Scan for the cell matching the given text and deliver its (X, Y) coordinate at center. 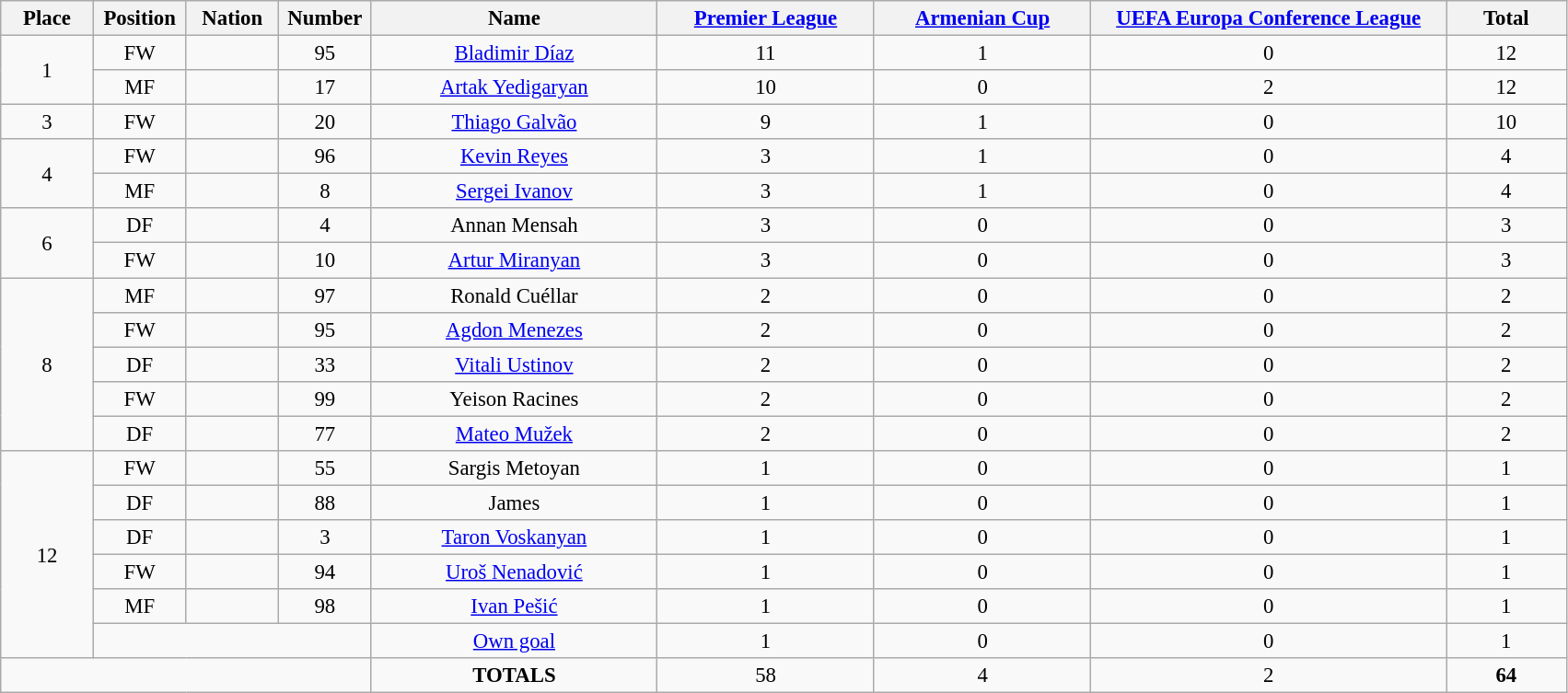
20 (326, 122)
97 (326, 295)
Position (140, 18)
Yeison Racines (514, 398)
Mateo Mužek (514, 433)
Number (326, 18)
Uroš Nenadović (514, 572)
Sergei Ivanov (514, 191)
Armenian Cup (982, 18)
17 (326, 87)
Bladimir Díaz (514, 53)
TOTALS (514, 676)
Taron Voskanyan (514, 537)
99 (326, 398)
64 (1506, 676)
88 (326, 502)
Artak Yedigaryan (514, 87)
6 (48, 243)
Ivan Pešić (514, 606)
33 (326, 364)
Nation (232, 18)
Sargis Metoyan (514, 468)
Kevin Reyes (514, 156)
94 (326, 572)
Name (514, 18)
Premier League (766, 18)
Annan Mensah (514, 225)
Agdon Menezes (514, 329)
UEFA Europa Conference League (1269, 18)
77 (326, 433)
Place (48, 18)
11 (766, 53)
Own goal (514, 641)
Vitali Ustinov (514, 364)
55 (326, 468)
James (514, 502)
Total (1506, 18)
58 (766, 676)
Ronald Cuéllar (514, 295)
9 (766, 122)
Thiago Galvão (514, 122)
98 (326, 606)
Artur Miranyan (514, 260)
96 (326, 156)
